Search for the cell housing the specified text and yield its [X, Y] center coordinate. 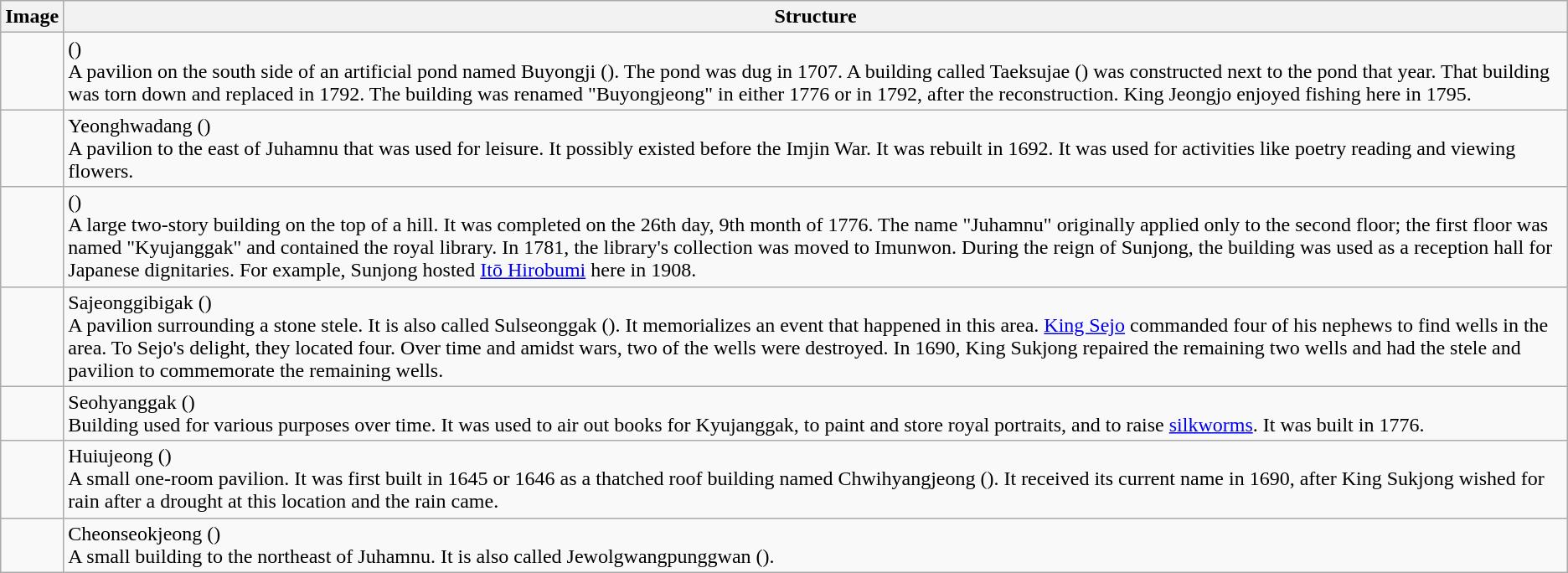
Structure [816, 17]
Cheonseokjeong ()A small building to the northeast of Juhamnu. It is also called Jewolgwangpunggwan (). [816, 545]
Image [32, 17]
